Locate the cell with the specified text and output its [x, y] center coordinate. 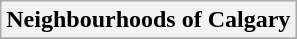
Neighbourhoods of Calgary [148, 20]
